Determine the [X, Y] coordinate at the center of the cell enclosing the given text.  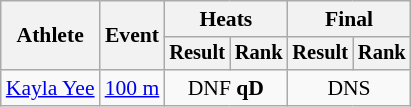
Final [348, 19]
Heats [226, 19]
Athlete [50, 36]
100 m [132, 88]
Kayla Yee [50, 88]
DNS [348, 88]
Event [132, 36]
DNF qD [226, 88]
